Output the [x, y] coordinate of the center of the cell containing the given text.  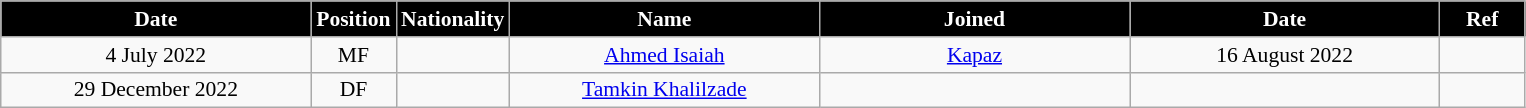
Tamkin Khalilzade [664, 90]
DF [354, 90]
Nationality [452, 19]
Ahmed Isaiah [664, 55]
Joined [974, 19]
Position [354, 19]
16 August 2022 [1285, 55]
MF [354, 55]
Name [664, 19]
Kapaz [974, 55]
Ref [1482, 19]
4 July 2022 [156, 55]
29 December 2022 [156, 90]
